Return [X, Y] of the center of cell containing provided text 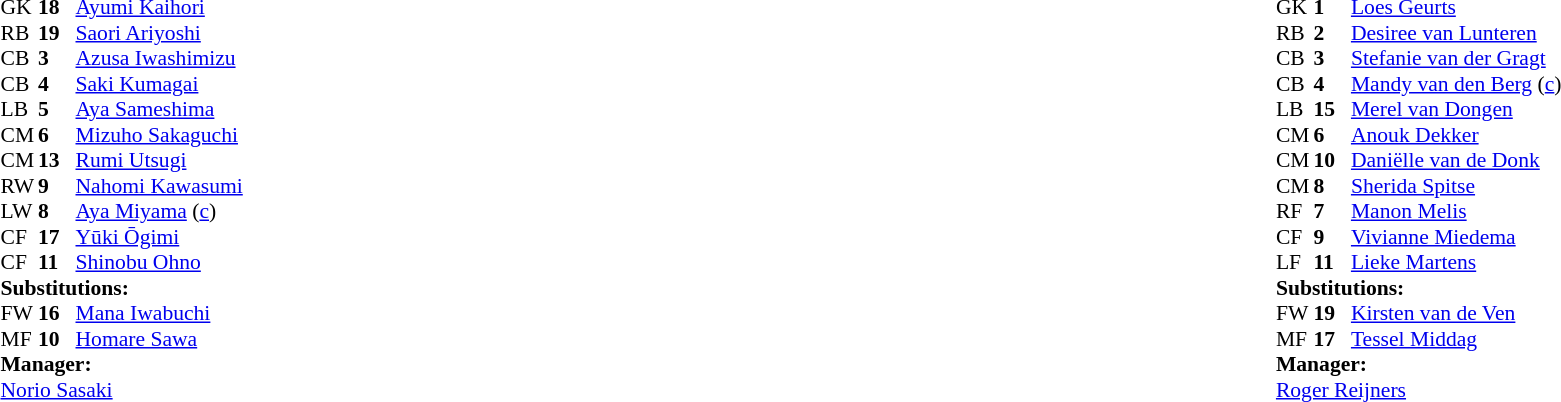
Azusa Iwashimizu [160, 59]
Manager: [121, 365]
2 [1332, 33]
Rumi Utsugi [160, 161]
Homare Sawa [160, 339]
RF [1295, 211]
7 [1332, 211]
16 [57, 313]
Substitutions: [121, 288]
15 [1332, 109]
5 [57, 109]
Yūki Ōgimi [160, 237]
Nahomi Kawasumi [160, 186]
Saori Ariyoshi [160, 33]
Aya Miyama (c) [160, 211]
LW [19, 211]
Saki Kumagai [160, 84]
Mana Iwabuchi [160, 313]
Aya Sameshima [160, 109]
Shinobu Ohno [160, 263]
Mizuho Sakaguchi [160, 135]
13 [57, 161]
RW [19, 186]
LF [1295, 263]
